For the text-containing cell, return its midpoint in [X, Y] coordinate format. 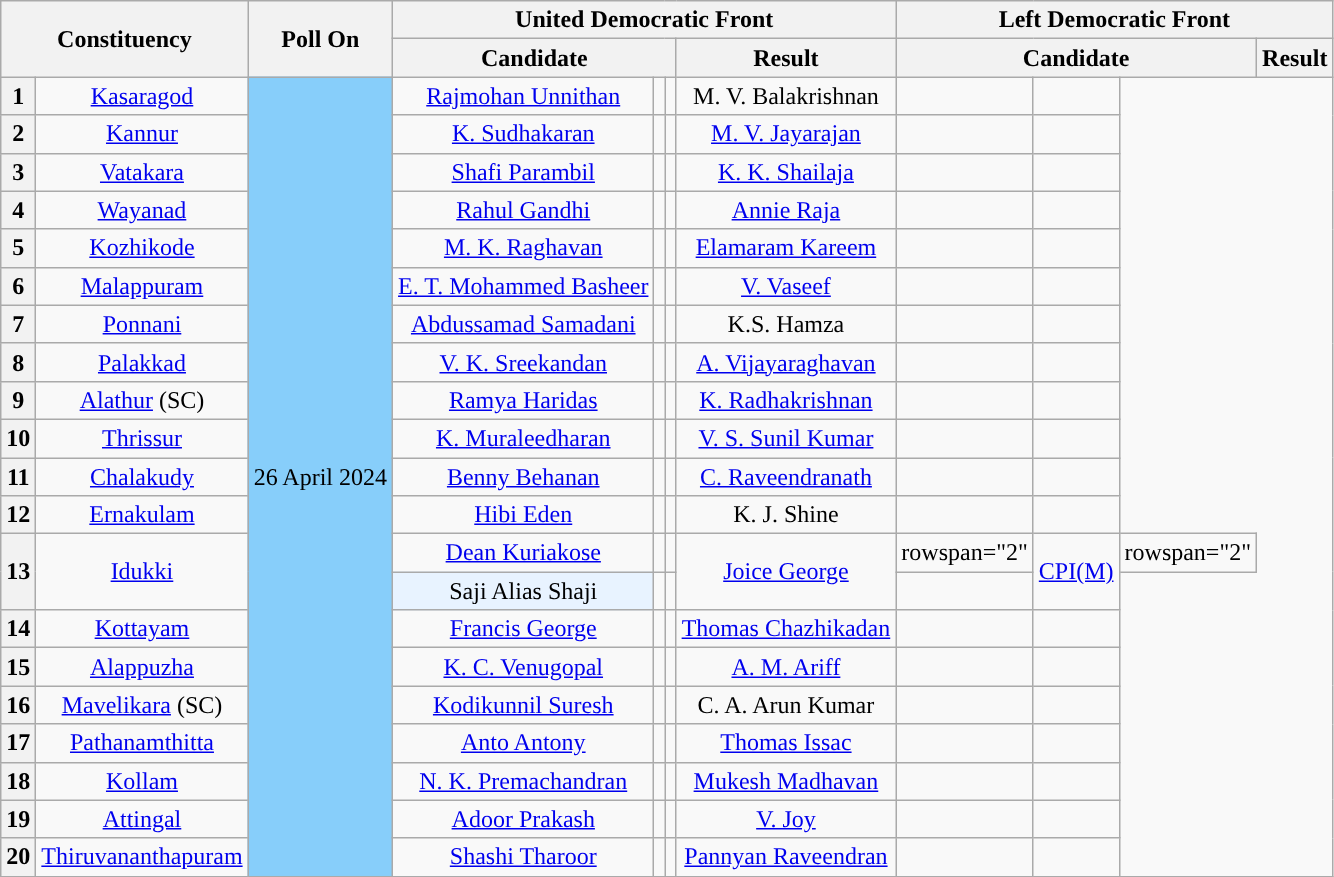
V. K. Sreekandan [524, 362]
13 [18, 572]
Alathur (SC) [142, 400]
10 [18, 438]
Left Democratic Front [1114, 20]
4 [18, 210]
E. T. Mohammed Basheer [524, 286]
16 [18, 705]
Mukesh Madhavan [786, 781]
9 [18, 400]
Annie Raja [786, 210]
Constituency [124, 39]
Ponnani [142, 324]
Thomas Issac [786, 743]
Saji Alias Shaji [524, 591]
12 [18, 515]
K. J. Shine [786, 515]
V. Vaseef [786, 286]
Abdussamad Samadani [524, 324]
Kannur [142, 134]
K. Sudhakaran [524, 134]
Malappuram [142, 286]
Kodikunnil Suresh [524, 705]
Vatakara [142, 172]
Chalakudy [142, 477]
Kasaragod [142, 96]
6 [18, 286]
8 [18, 362]
K. C. Venugopal [524, 667]
Anto Antony [524, 743]
Adoor Prakash [524, 819]
3 [18, 172]
Shafi Parambil [524, 172]
Francis George [524, 629]
CPI(M) [1076, 572]
17 [18, 743]
A. Vijayaraghavan [786, 362]
M. V. Balakrishnan [786, 96]
19 [18, 819]
1 [18, 96]
Elamaram Kareem [786, 248]
M. K. Raghavan [524, 248]
Wayanad [142, 210]
14 [18, 629]
Idukki [142, 572]
Ramya Haridas [524, 400]
K. K. Shailaja [786, 172]
Kollam [142, 781]
Benny Behanan [524, 477]
United Democratic Front [644, 20]
Pathanamthitta [142, 743]
2 [18, 134]
7 [18, 324]
Thomas Chazhikadan [786, 629]
C. Raveendranath [786, 477]
5 [18, 248]
K. Muraleedharan [524, 438]
15 [18, 667]
K. Radhakrishnan [786, 400]
C. A. Arun Kumar [786, 705]
Attingal [142, 819]
26 April 2024 [320, 476]
Kozhikode [142, 248]
Shashi Tharoor [524, 857]
20 [18, 857]
M. V. Jayarajan [786, 134]
Kottayam [142, 629]
11 [18, 477]
Hibi Eden [524, 515]
Joice George [786, 572]
V. Joy [786, 819]
A. M. Ariff [786, 667]
V. S. Sunil Kumar [786, 438]
Dean Kuriakose [524, 553]
K.S. Hamza [786, 324]
18 [18, 781]
Alappuzha [142, 667]
Rahul Gandhi [524, 210]
Pannyan Raveendran [786, 857]
N. K. Premachandran [524, 781]
Ernakulam [142, 515]
Poll On [320, 39]
Thrissur [142, 438]
Palakkad [142, 362]
Mavelikara (SC) [142, 705]
Rajmohan Unnithan [524, 96]
Thiruvananthapuram [142, 857]
